Output the (X, Y) coordinate of the center of the cell containing the given text.  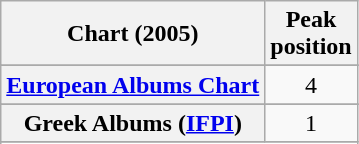
Chart (2005) (133, 34)
1 (311, 123)
Peakposition (311, 34)
Greek Albums (IFPI) (133, 123)
European Albums Chart (133, 85)
4 (311, 85)
